Identify which cell holds the provided text, then report its [X, Y] central coordinate. 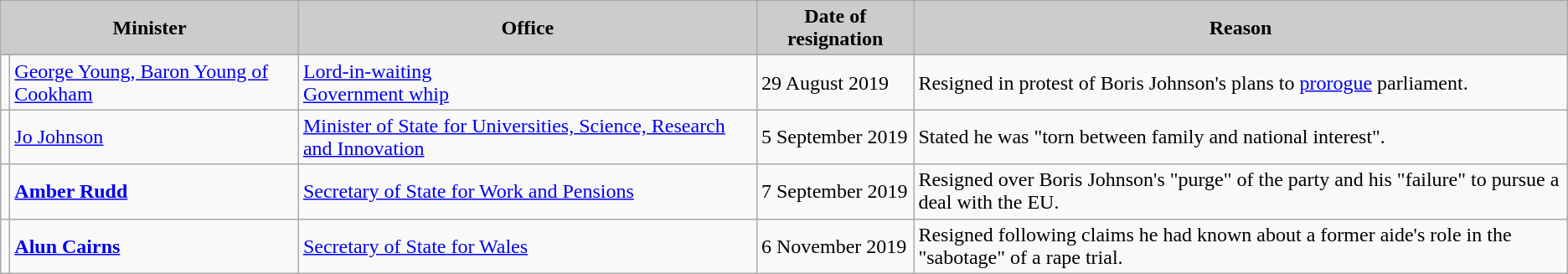
Secretary of State for Wales [528, 246]
Alun Cairns [154, 246]
Amber Rudd [154, 191]
7 September 2019 [834, 191]
Resigned following claims he had known about a former aide's role in the "sabotage" of a rape trial. [1240, 246]
George Young, Baron Young of Cookham [154, 82]
Secretary of State for Work and Pensions [528, 191]
Resigned in protest of Boris Johnson's plans to prorogue parliament. [1240, 82]
Jo Johnson [154, 137]
29 August 2019 [834, 82]
Reason [1240, 28]
Minister [150, 28]
6 November 2019 [834, 246]
5 September 2019 [834, 137]
Office [528, 28]
Minister of State for Universities, Science, Research and Innovation [528, 137]
Lord-in-waitingGovernment whip [528, 82]
Resigned over Boris Johnson's "purge" of the party and his "failure" to pursue a deal with the EU. [1240, 191]
Stated he was "torn between family and national interest". [1240, 137]
Date of resignation [834, 28]
